Extract the [X, Y] coordinate from the center of the cell holding the provided text.  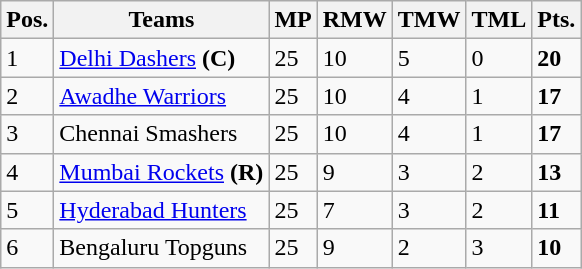
20 [556, 58]
Mumbai Rockets (R) [162, 172]
Delhi Dashers (C) [162, 58]
Pos. [28, 20]
6 [28, 248]
RMW [354, 20]
Teams [162, 20]
Hyderabad Hunters [162, 210]
7 [354, 210]
TMW [429, 20]
Bengaluru Topguns [162, 248]
TML [499, 20]
11 [556, 210]
Awadhe Warriors [162, 96]
Pts. [556, 20]
MP [293, 20]
13 [556, 172]
Chennai Smashers [162, 134]
0 [499, 58]
